Locate the cell with the specified text and output its (x, y) center coordinate. 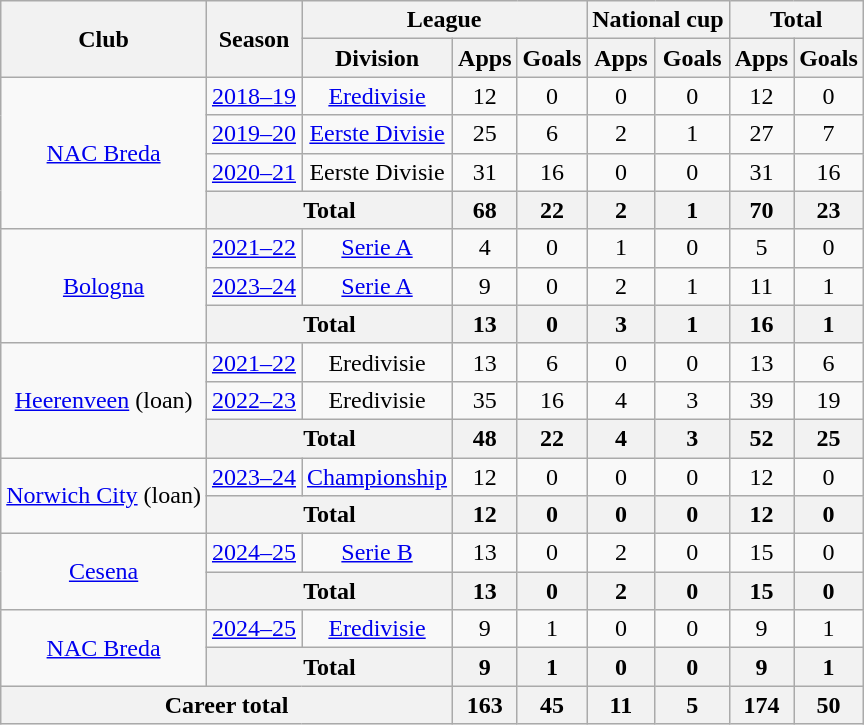
7 (829, 134)
45 (552, 705)
Norwich City (loan) (104, 496)
National cup (658, 20)
Heerenveen (loan) (104, 400)
163 (485, 705)
68 (485, 210)
48 (485, 438)
23 (829, 210)
70 (761, 210)
2022–23 (254, 400)
27 (761, 134)
2018–19 (254, 96)
35 (485, 400)
39 (761, 400)
Season (254, 39)
50 (829, 705)
Bologna (104, 286)
League (444, 20)
174 (761, 705)
19 (829, 400)
52 (761, 438)
Career total (227, 705)
2020–21 (254, 172)
Cesena (104, 572)
Championship (378, 477)
Division (378, 58)
2019–20 (254, 134)
Club (104, 39)
Serie B (378, 553)
